For the text-containing cell, return its midpoint in [x, y] coordinate format. 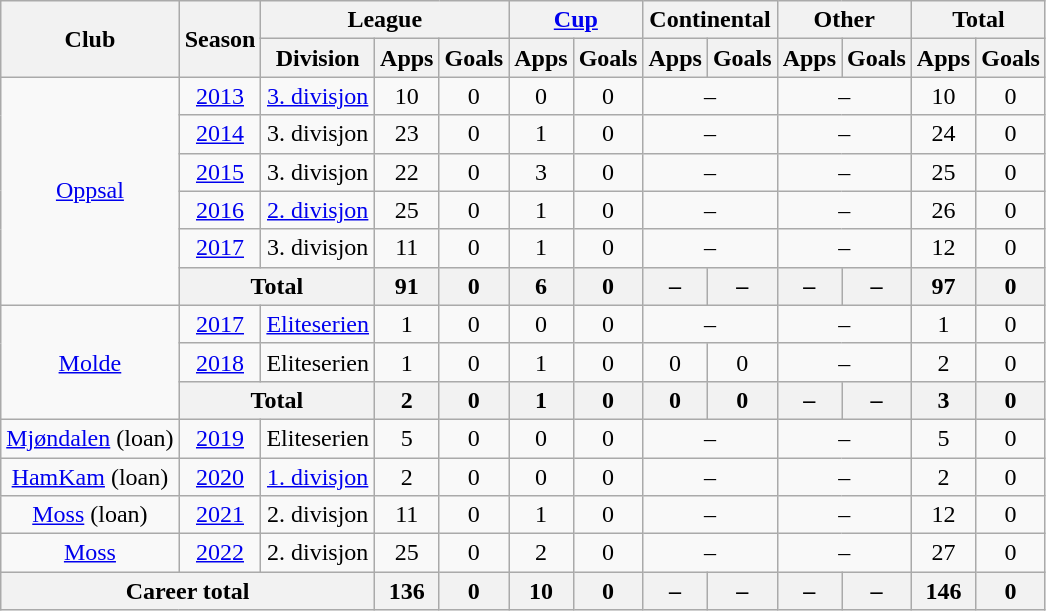
6 [541, 286]
91 [407, 286]
Club [90, 39]
22 [407, 172]
136 [407, 591]
2020 [220, 477]
Oppsal [90, 191]
2018 [220, 362]
2019 [220, 438]
1. divisjon [318, 477]
Other [844, 20]
2021 [220, 515]
Career total [188, 591]
Continental [710, 20]
HamKam (loan) [90, 477]
2014 [220, 134]
Season [220, 39]
2022 [220, 553]
27 [943, 553]
Cup [576, 20]
23 [407, 134]
Mjøndalen (loan) [90, 438]
2015 [220, 172]
146 [943, 591]
26 [943, 210]
97 [943, 286]
24 [943, 134]
Moss [90, 553]
Moss (loan) [90, 515]
2016 [220, 210]
Division [318, 58]
2013 [220, 96]
League [385, 20]
Molde [90, 362]
